Return the [X, Y] coordinate for the center point of the cell that contains the specified text.  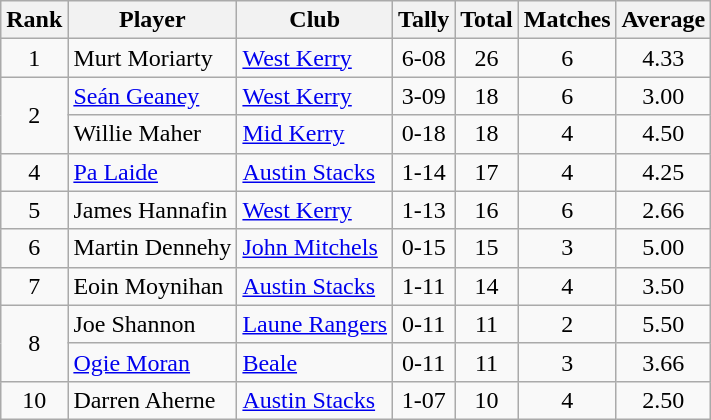
15 [487, 248]
Beale [315, 362]
Matches [567, 20]
3-09 [424, 96]
Pa Laide [152, 172]
4.25 [664, 172]
4.33 [664, 58]
1-07 [424, 400]
4.50 [664, 134]
0-18 [424, 134]
Joe Shannon [152, 324]
17 [487, 172]
3.50 [664, 286]
Tally [424, 20]
8 [34, 343]
Martin Dennehy [152, 248]
5.00 [664, 248]
Total [487, 20]
7 [34, 286]
Rank [34, 20]
Eoin Moynihan [152, 286]
16 [487, 210]
6-08 [424, 58]
Club [315, 20]
Willie Maher [152, 134]
2.66 [664, 210]
Average [664, 20]
3.66 [664, 362]
Seán Geaney [152, 96]
Murt Moriarty [152, 58]
2.50 [664, 400]
Darren Aherne [152, 400]
Ogie Moran [152, 362]
26 [487, 58]
1 [34, 58]
Laune Rangers [315, 324]
5.50 [664, 324]
Player [152, 20]
0-15 [424, 248]
1-13 [424, 210]
14 [487, 286]
1-14 [424, 172]
3.00 [664, 96]
5 [34, 210]
John Mitchels [315, 248]
James Hannafin [152, 210]
1-11 [424, 286]
Mid Kerry [315, 134]
